Detect which cell encompasses the target text, then output its (x, y) center coordinate. 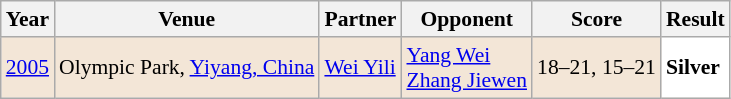
Year (28, 19)
Opponent (466, 19)
Olympic Park, Yiyang, China (186, 68)
Score (596, 19)
Wei Yili (360, 68)
2005 (28, 68)
Venue (186, 19)
18–21, 15–21 (596, 68)
Yang Wei Zhang Jiewen (466, 68)
Partner (360, 19)
Silver (696, 68)
Result (696, 19)
